Detect which cell encompasses the target text, then output its (X, Y) center coordinate. 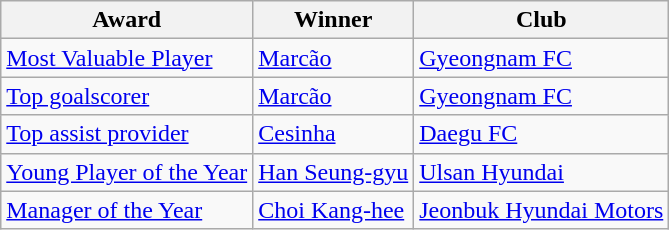
Top assist provider (127, 134)
Choi Kang-hee (334, 210)
Most Valuable Player (127, 58)
Cesinha (334, 134)
Winner (334, 20)
Club (542, 20)
Jeonbuk Hyundai Motors (542, 210)
Daegu FC (542, 134)
Ulsan Hyundai (542, 172)
Han Seung-gyu (334, 172)
Top goalscorer (127, 96)
Manager of the Year (127, 210)
Young Player of the Year (127, 172)
Award (127, 20)
